Search for the cell housing the specified text and yield its (X, Y) center coordinate. 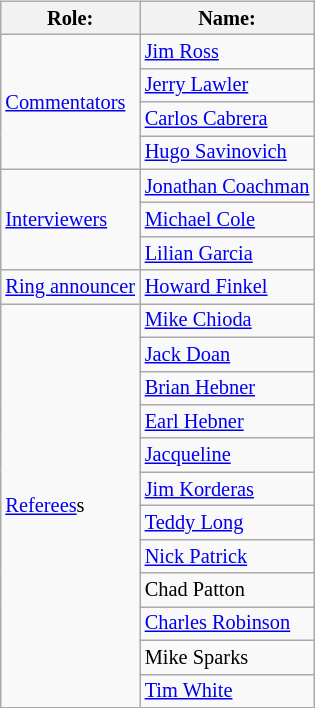
Interviewers (70, 220)
Hugo Savinovich (227, 153)
Chad Patton (227, 590)
Michael Cole (227, 220)
Mike Sparks (227, 657)
Jerry Lawler (227, 85)
Howard Finkel (227, 287)
Nick Patrick (227, 556)
Lilian Garcia (227, 254)
Mike Chioda (227, 321)
Ring announcer (70, 287)
Carlos Cabrera (227, 119)
Jim Ross (227, 52)
Charles Robinson (227, 624)
Jack Doan (227, 355)
Role: (70, 18)
Earl Hebner (227, 422)
Jacqueline (227, 455)
Name: (227, 18)
Jonathan Coachman (227, 186)
Jim Korderas (227, 489)
Brian Hebner (227, 388)
Teddy Long (227, 523)
Refereess (70, 506)
Commentators (70, 102)
Tim White (227, 691)
